From the cell containing the given text, extract its center point as [x, y] coordinate. 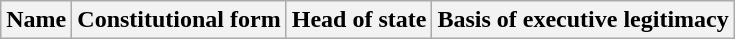
Head of state [359, 20]
Constitutional form [179, 20]
Basis of executive legitimacy [583, 20]
Name [36, 20]
